Return the (x, y) coordinate for the center point of the cell that contains the specified text.  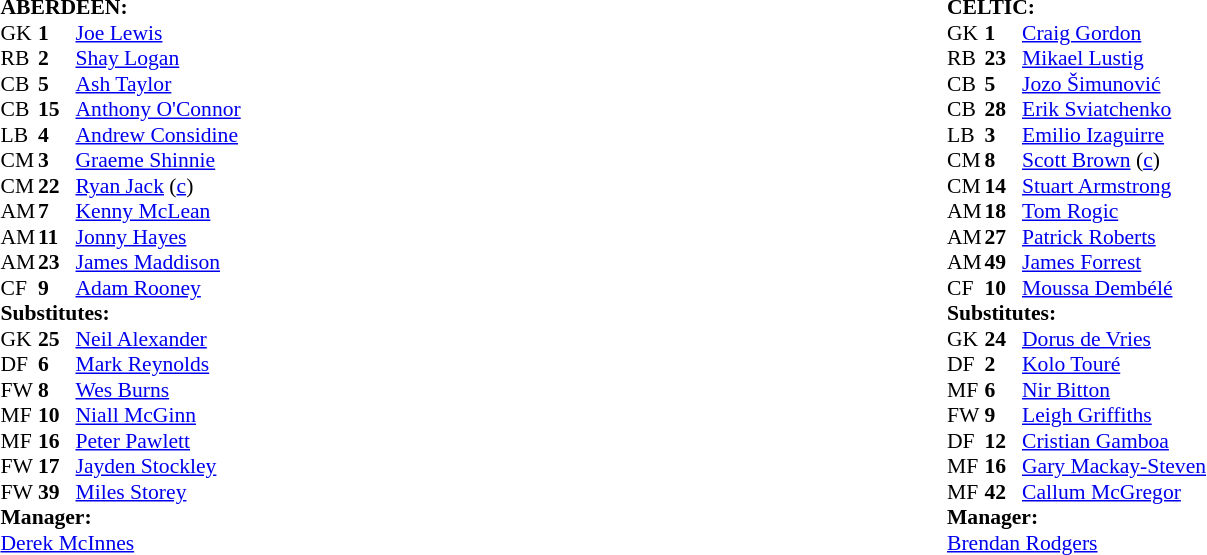
18 (1003, 211)
James Forrest (1114, 263)
Gary Mackay-Steven (1114, 467)
Kenny McLean (158, 211)
Patrick Roberts (1114, 237)
Ash Taylor (158, 84)
Nir Bitton (1114, 390)
Emilio Izaguirre (1114, 135)
22 (57, 186)
Craig Gordon (1114, 33)
Jozo Šimunović (1114, 84)
49 (1003, 263)
Miles Storey (158, 492)
14 (1003, 186)
Cristian Gamboa (1114, 441)
27 (1003, 237)
17 (57, 467)
7 (57, 211)
Scott Brown (c) (1114, 161)
Ryan Jack (c) (158, 186)
24 (1003, 339)
Moussa Dembélé (1114, 288)
Leigh Griffiths (1114, 415)
12 (1003, 441)
Andrew Considine (158, 135)
Jonny Hayes (158, 237)
Dorus de Vries (1114, 339)
Jayden Stockley (158, 467)
Anthony O'Connor (158, 109)
Peter Pawlett (158, 441)
28 (1003, 109)
Stuart Armstrong (1114, 186)
James Maddison (158, 263)
39 (57, 492)
Joe Lewis (158, 33)
15 (57, 109)
11 (57, 237)
Callum McGregor (1114, 492)
Neil Alexander (158, 339)
Tom Rogic (1114, 211)
Erik Sviatchenko (1114, 109)
Niall McGinn (158, 415)
Mikael Lustig (1114, 59)
25 (57, 339)
Mark Reynolds (158, 365)
Wes Burns (158, 390)
4 (57, 135)
Adam Rooney (158, 288)
Shay Logan (158, 59)
Kolo Touré (1114, 365)
42 (1003, 492)
Graeme Shinnie (158, 161)
